Return the (x, y) coordinate for the center point of the cell that contains the specified text.  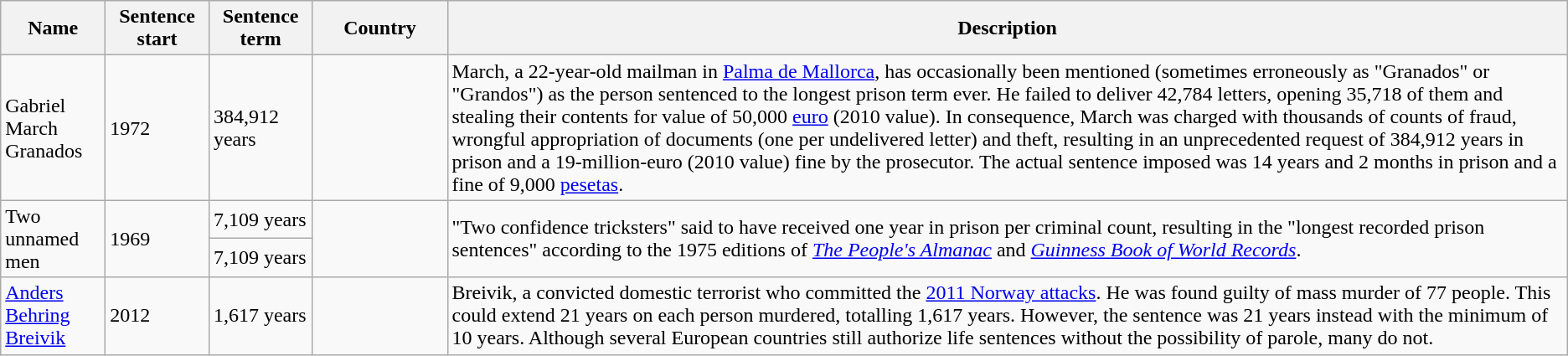
Gabriel March Granados (54, 127)
Sentence term (260, 28)
384,912 years (260, 127)
1969 (157, 239)
1972 (157, 127)
2012 (157, 316)
Anders Behring Breivik (54, 316)
Sentence start (157, 28)
1,617 years (260, 316)
Name (54, 28)
Country (380, 28)
Description (1007, 28)
Two unnamed men (54, 239)
